Capture the cell that displays the provided text and extract its (x, y) central coordinate. 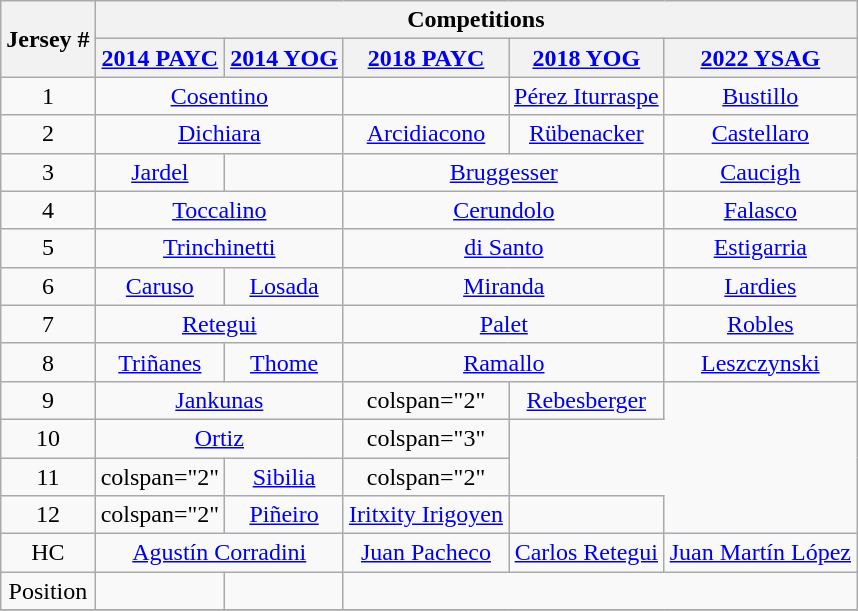
6 (48, 286)
3 (48, 172)
Pérez Iturraspe (586, 96)
8 (48, 362)
Agustín Corradini (219, 553)
Iritxity Irigoyen (426, 515)
1 (48, 96)
Cerundolo (504, 210)
Jankunas (219, 400)
Miranda (504, 286)
Dichiara (219, 134)
Jersey # (48, 39)
Falasco (760, 210)
Rübenacker (586, 134)
10 (48, 438)
2014 PAYC (160, 58)
Jardel (160, 172)
Triñanes (160, 362)
di Santo (504, 248)
Competitions (476, 20)
colspan="3" (426, 438)
Caruso (160, 286)
Rebesberger (586, 400)
Bustillo (760, 96)
Cosentino (219, 96)
2018 YOG (586, 58)
4 (48, 210)
Piñeiro (284, 515)
Toccalino (219, 210)
Lardies (760, 286)
Juan Martín López (760, 553)
Ortiz (219, 438)
Estigarria (760, 248)
Trinchinetti (219, 248)
Retegui (219, 324)
2 (48, 134)
7 (48, 324)
Losada (284, 286)
Sibilia (284, 477)
Bruggesser (504, 172)
Palet (504, 324)
Thome (284, 362)
12 (48, 515)
Leszczynski (760, 362)
9 (48, 400)
Juan Pacheco (426, 553)
Caucigh (760, 172)
Carlos Retegui (586, 553)
2018 PAYC (426, 58)
11 (48, 477)
Robles (760, 324)
Arcidiacono (426, 134)
2022 YSAG (760, 58)
Castellaro (760, 134)
2014 YOG (284, 58)
Position (48, 591)
Ramallo (504, 362)
5 (48, 248)
HC (48, 553)
